Determine the (X, Y) coordinate at the center of the cell enclosing the given text.  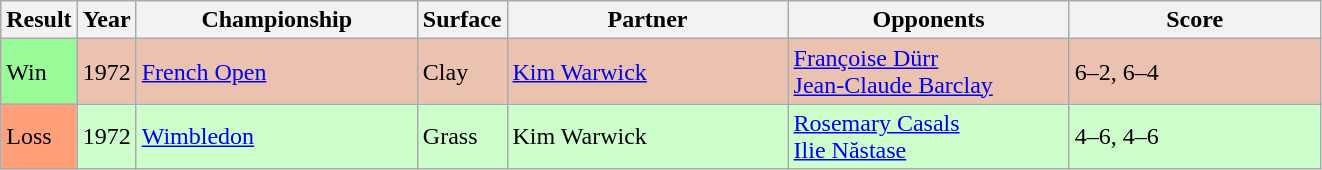
4–6, 4–6 (1194, 136)
Score (1194, 20)
Opponents (928, 20)
Loss (39, 136)
Grass (462, 136)
Championship (276, 20)
French Open (276, 72)
Françoise Dürr Jean-Claude Barclay (928, 72)
Rosemary Casals Ilie Năstase (928, 136)
Clay (462, 72)
Surface (462, 20)
Partner (648, 20)
Win (39, 72)
Wimbledon (276, 136)
Year (106, 20)
6–2, 6–4 (1194, 72)
Result (39, 20)
